Capture the cell that displays the provided text and extract its [X, Y] central coordinate. 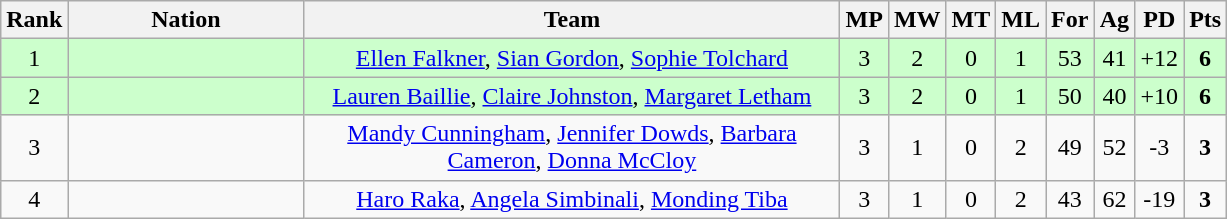
4 [34, 199]
53 [1070, 58]
Nation [186, 20]
Haro Raka, Angela Simbinali, Monding Tiba [572, 199]
Pts [1206, 20]
Ellen Falkner, Sian Gordon, Sophie Tolchard [572, 58]
ML [1021, 20]
40 [1114, 96]
43 [1070, 199]
-3 [1160, 148]
62 [1114, 199]
MT [971, 20]
+12 [1160, 58]
MP [864, 20]
49 [1070, 148]
41 [1114, 58]
52 [1114, 148]
Team [572, 20]
PD [1160, 20]
Rank [34, 20]
+10 [1160, 96]
For [1070, 20]
-19 [1160, 199]
Mandy Cunningham, Jennifer Dowds, Barbara Cameron, Donna McCloy [572, 148]
Lauren Baillie, Claire Johnston, Margaret Letham [572, 96]
MW [917, 20]
50 [1070, 96]
Ag [1114, 20]
